Identify which cell holds the provided text, then report its (X, Y) central coordinate. 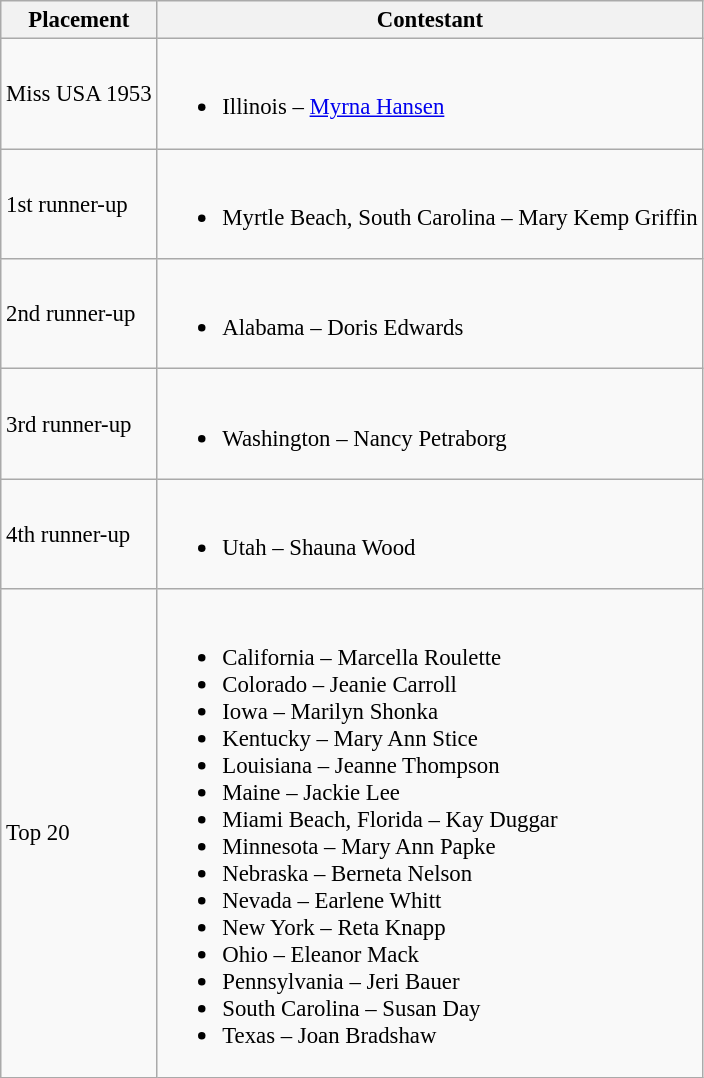
Placement (79, 20)
1st runner-up (79, 204)
Utah – Shauna Wood (430, 534)
Illinois – Myrna Hansen (430, 94)
Washington – Nancy Petraborg (430, 424)
Miss USA 1953 (79, 94)
Alabama – Doris Edwards (430, 314)
2nd runner-up (79, 314)
3rd runner-up (79, 424)
Contestant (430, 20)
4th runner-up (79, 534)
Top 20 (79, 833)
Myrtle Beach, South Carolina – Mary Kemp Griffin (430, 204)
